Output the [X, Y] coordinate of the center of the cell containing the given text.  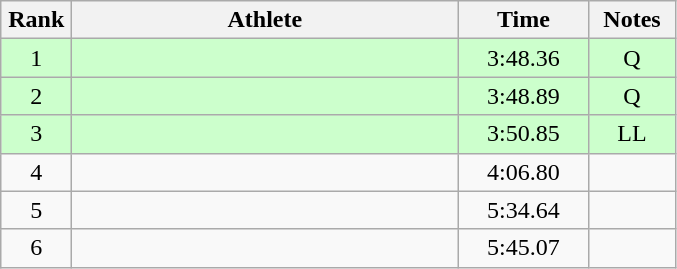
5:34.64 [524, 210]
1 [36, 58]
LL [632, 134]
Athlete [265, 20]
3:48.89 [524, 96]
Notes [632, 20]
Rank [36, 20]
5:45.07 [524, 248]
4:06.80 [524, 172]
4 [36, 172]
3 [36, 134]
3:48.36 [524, 58]
5 [36, 210]
Time [524, 20]
6 [36, 248]
3:50.85 [524, 134]
2 [36, 96]
